Output the [x, y] coordinate of the center of the cell containing the given text.  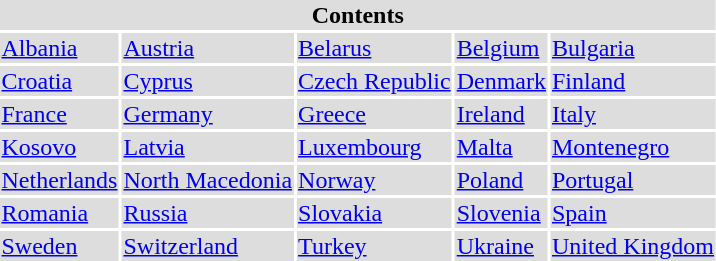
Latvia [208, 147]
Albania [60, 48]
Poland [501, 180]
Croatia [60, 81]
Denmark [501, 81]
Italy [632, 114]
Luxembourg [375, 147]
Portugal [632, 180]
Netherlands [60, 180]
Germany [208, 114]
Belarus [375, 48]
Austria [208, 48]
North Macedonia [208, 180]
Contents [358, 15]
Switzerland [208, 246]
Czech Republic [375, 81]
Slovenia [501, 213]
Spain [632, 213]
Belgium [501, 48]
Norway [375, 180]
Romania [60, 213]
Russia [208, 213]
Slovakia [375, 213]
Montenegro [632, 147]
Ukraine [501, 246]
Sweden [60, 246]
France [60, 114]
Turkey [375, 246]
Bulgaria [632, 48]
Ireland [501, 114]
Finland [632, 81]
Greece [375, 114]
United Kingdom [632, 246]
Kosovo [60, 147]
Cyprus [208, 81]
Malta [501, 147]
